Output the (X, Y) coordinate of the center of the cell containing the given text.  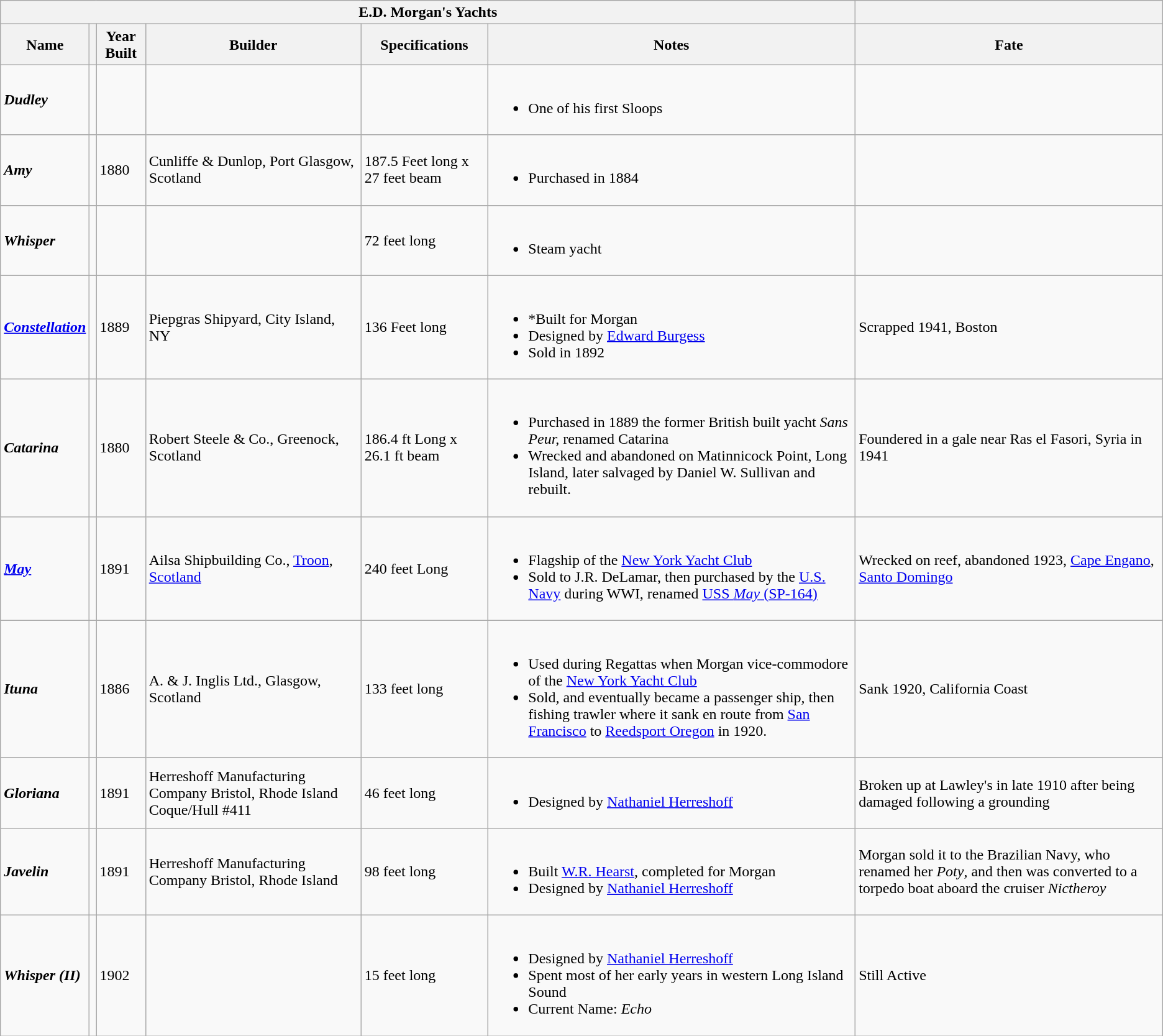
187.5 Feet long x 27 feet beam (424, 170)
Flagship of the New York Yacht ClubSold to J.R. DeLamar, then purchased by the U.S. Navy during WWI, renamed USS May (SP-164) (672, 568)
Year Built (121, 45)
Foundered in a gale near Ras el Fasori, Syria in 1941 (1009, 447)
Sank 1920, California Coast (1009, 689)
Still Active (1009, 975)
Name (45, 45)
Dudley (45, 99)
Builder (253, 45)
Piepgras Shipyard, City Island, NY (253, 327)
E.D. Morgan's Yachts (428, 12)
Catarina (45, 447)
Gloriana (45, 793)
Broken up at Lawley's in late 1910 after being damaged following a grounding (1009, 793)
133 feet long (424, 689)
72 feet long (424, 240)
15 feet long (424, 975)
186.4 ft Long x 26.1 ft beam (424, 447)
Designed by Nathaniel Herreshoff (672, 793)
Herreshoff Manufacturing Company Bristol, Rhode Island Coque/Hull #411 (253, 793)
*Built for MorganDesigned by Edward BurgessSold in 1892 (672, 327)
Morgan sold it to the Brazilian Navy, who renamed her Poty, and then was converted to a torpedo boat aboard the cruiser Nictheroy (1009, 871)
Constellation (45, 327)
A. & J. Inglis Ltd., Glasgow, Scotland (253, 689)
One of his first Sloops (672, 99)
240 feet Long (424, 568)
Whisper (II) (45, 975)
Herreshoff Manufacturing Company Bristol, Rhode Island (253, 871)
Designed by Nathaniel HerreshoffSpent most of her early years in western Long Island SoundCurrent Name: Echo (672, 975)
Javelin (45, 871)
Built W.R. Hearst, completed for MorganDesigned by Nathaniel Herreshoff (672, 871)
136 Feet long (424, 327)
May (45, 568)
Purchased in 1884 (672, 170)
Scrapped 1941, Boston (1009, 327)
Ituna (45, 689)
98 feet long (424, 871)
Notes (672, 45)
Robert Steele & Co., Greenock, Scotland (253, 447)
1889 (121, 327)
1902 (121, 975)
Fate (1009, 45)
Cunliffe & Dunlop, Port Glasgow, Scotland (253, 170)
1886 (121, 689)
Specifications (424, 45)
Ailsa Shipbuilding Co., Troon, Scotland (253, 568)
Amy (45, 170)
Whisper (45, 240)
Wrecked on reef, abandoned 1923, Cape Engano, Santo Domingo (1009, 568)
Steam yacht (672, 240)
46 feet long (424, 793)
